For the text-containing cell, return its midpoint in [X, Y] coordinate format. 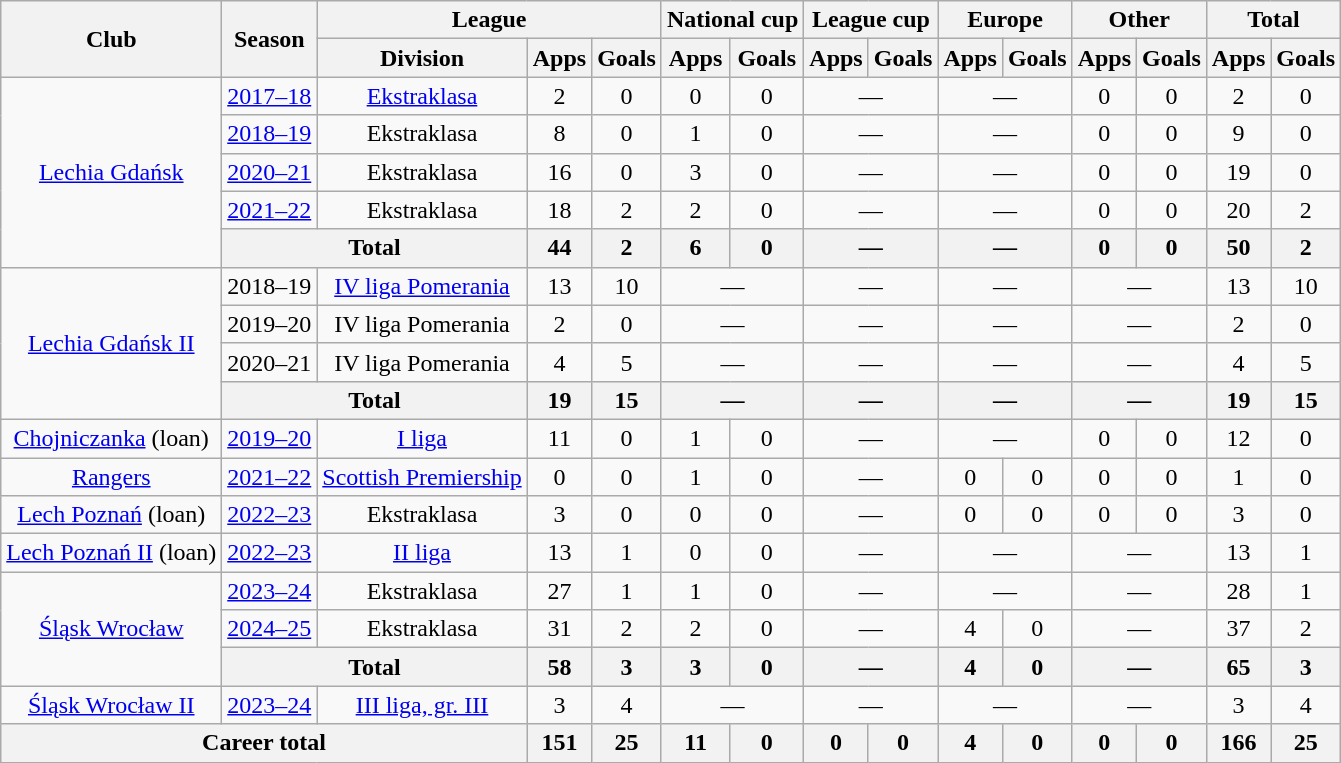
Lech Poznań (loan) [112, 515]
III liga, gr. III [422, 705]
18 [559, 210]
Europe [1005, 20]
Club [112, 39]
Division [422, 58]
20 [1238, 210]
Rangers [112, 477]
8 [559, 134]
Chojniczanka (loan) [112, 438]
Scottish Premiership [422, 477]
27 [559, 591]
12 [1238, 438]
9 [1238, 134]
166 [1238, 743]
6 [695, 248]
Career total [264, 743]
Season [270, 39]
16 [559, 172]
Śląsk Wrocław II [112, 705]
58 [559, 667]
2024–25 [270, 629]
28 [1238, 591]
League cup [871, 20]
League [490, 20]
65 [1238, 667]
151 [559, 743]
Lechia Gdańsk II [112, 343]
50 [1238, 248]
Other [1139, 20]
II liga [422, 553]
44 [559, 248]
Lechia Gdańsk [112, 172]
Lech Poznań II (loan) [112, 553]
National cup [732, 20]
31 [559, 629]
2017–18 [270, 96]
I liga [422, 438]
Śląsk Wrocław [112, 629]
37 [1238, 629]
